Determine the (X, Y) coordinate at the center of the cell enclosing the given text.  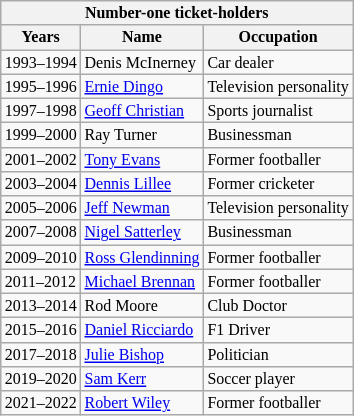
2009–2010 (41, 256)
2001–2002 (41, 159)
2013–2014 (41, 305)
2005–2006 (41, 207)
2019–2020 (41, 378)
2011–2012 (41, 281)
Ernie Dingo (142, 86)
Geoff Christian (142, 110)
1993–1994 (41, 61)
1997–1998 (41, 110)
Ray Turner (142, 134)
Julie Bishop (142, 354)
Former cricketer (278, 183)
Tony Evans (142, 159)
2015–2016 (41, 329)
1999–2000 (41, 134)
Soccer player (278, 378)
Nigel Satterley (142, 232)
Robert Wiley (142, 402)
2003–2004 (41, 183)
Years (41, 37)
Jeff Newman (142, 207)
Number-one ticket-holders (177, 12)
Michael Brennan (142, 281)
Dennis Lillee (142, 183)
1995–1996 (41, 86)
2017–2018 (41, 354)
Politician (278, 354)
Denis McInerney (142, 61)
Name (142, 37)
Club Doctor (278, 305)
2007–2008 (41, 232)
Daniel Ricciardo (142, 329)
Sam Kerr (142, 378)
Ross Glendinning (142, 256)
Sports journalist (278, 110)
Rod Moore (142, 305)
Occupation (278, 37)
2021–2022 (41, 402)
Car dealer (278, 61)
F1 Driver (278, 329)
